Capture the cell that displays the provided text and extract its (X, Y) central coordinate. 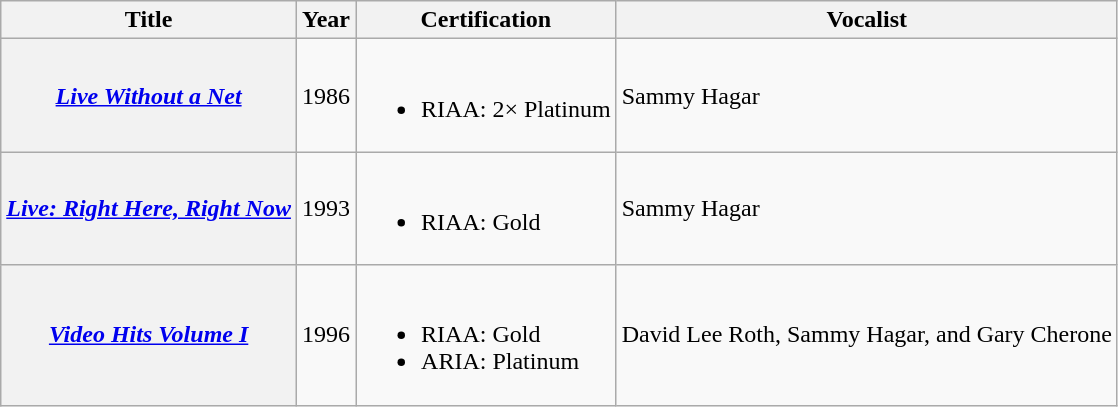
RIAA: Gold (486, 208)
1986 (326, 96)
RIAA: GoldARIA: Platinum (486, 335)
1996 (326, 335)
RIAA: 2× Platinum (486, 96)
Live Without a Net (149, 96)
Title (149, 20)
Certification (486, 20)
Video Hits Volume I (149, 335)
1993 (326, 208)
Live: Right Here, Right Now (149, 208)
Vocalist (866, 20)
Year (326, 20)
David Lee Roth, Sammy Hagar, and Gary Cherone (866, 335)
